Capture the cell that displays the provided text and extract its [X, Y] central coordinate. 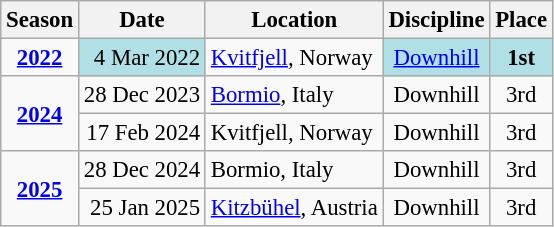
28 Dec 2023 [142, 95]
Date [142, 20]
17 Feb 2024 [142, 133]
4 Mar 2022 [142, 58]
2024 [40, 114]
2022 [40, 58]
Season [40, 20]
Kitzbühel, Austria [294, 208]
1st [521, 58]
25 Jan 2025 [142, 208]
28 Dec 2024 [142, 170]
Location [294, 20]
Discipline [436, 20]
2025 [40, 188]
Place [521, 20]
